Search for the cell housing the specified text and yield its (x, y) center coordinate. 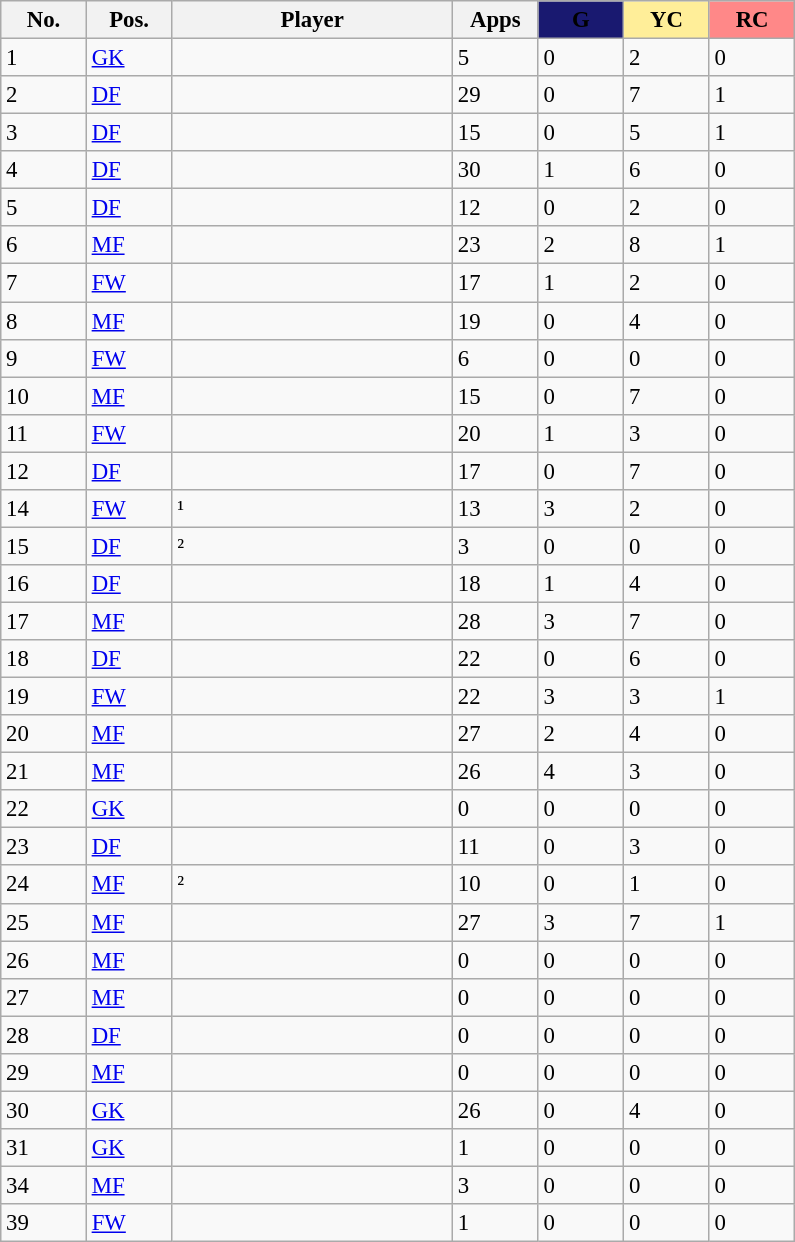
G (581, 20)
31 (44, 1148)
16 (44, 584)
34 (44, 1185)
39 (44, 1223)
YC (667, 20)
9 (44, 358)
Pos. (129, 20)
Player (312, 20)
RC (752, 20)
25 (44, 922)
No. (44, 20)
¹ (312, 509)
14 (44, 509)
13 (496, 509)
Apps (496, 20)
24 (44, 885)
21 (44, 772)
